Provide the [x, y] coordinate of the cell's center where the given text is located.  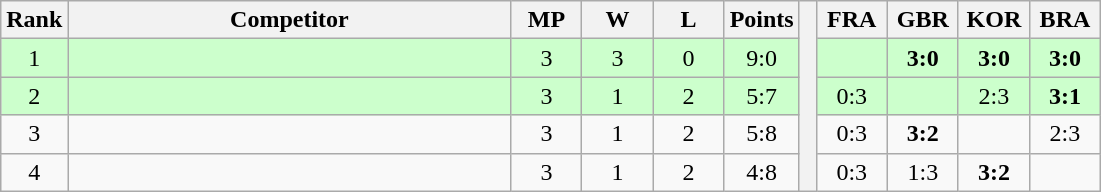
0 [688, 58]
KOR [994, 20]
W [618, 20]
3:1 [1064, 96]
1:3 [922, 172]
4:8 [762, 172]
MP [546, 20]
Rank [34, 20]
BRA [1064, 20]
Competitor [290, 20]
5:8 [762, 134]
GBR [922, 20]
5:7 [762, 96]
L [688, 20]
FRA [852, 20]
Points [762, 20]
9:0 [762, 58]
4 [34, 172]
